Find where the given text appears and provide that cell's center as [x, y] coordinate. 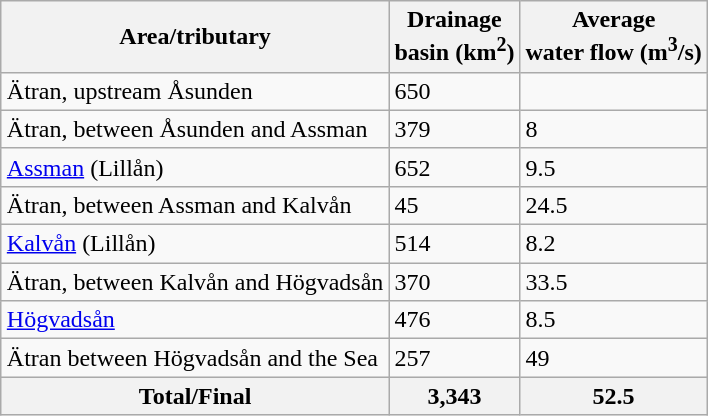
Ätran, between Assman and Kalvån [195, 205]
Ätran, between Kalvån and Högvadsån [195, 282]
8.5 [614, 320]
8.2 [614, 244]
9.5 [614, 167]
379 [454, 129]
Kalvån (Lillån) [195, 244]
33.5 [614, 282]
Ätran between Högvadsån and the Sea [195, 358]
8 [614, 129]
514 [454, 244]
Area/tributary [195, 37]
3,343 [454, 396]
Ätran, between Åsunden and Assman [195, 129]
Total/Final [195, 396]
Högvadsån [195, 320]
Assman (Lillån) [195, 167]
370 [454, 282]
24.5 [614, 205]
52.5 [614, 396]
652 [454, 167]
49 [614, 358]
Ätran, upstream Åsunden [195, 91]
45 [454, 205]
Drainagebasin (km2) [454, 37]
476 [454, 320]
Averagewater flow (m3/s) [614, 37]
257 [454, 358]
650 [454, 91]
